Return the [x, y] coordinate for the center point of the cell that contains the specified text.  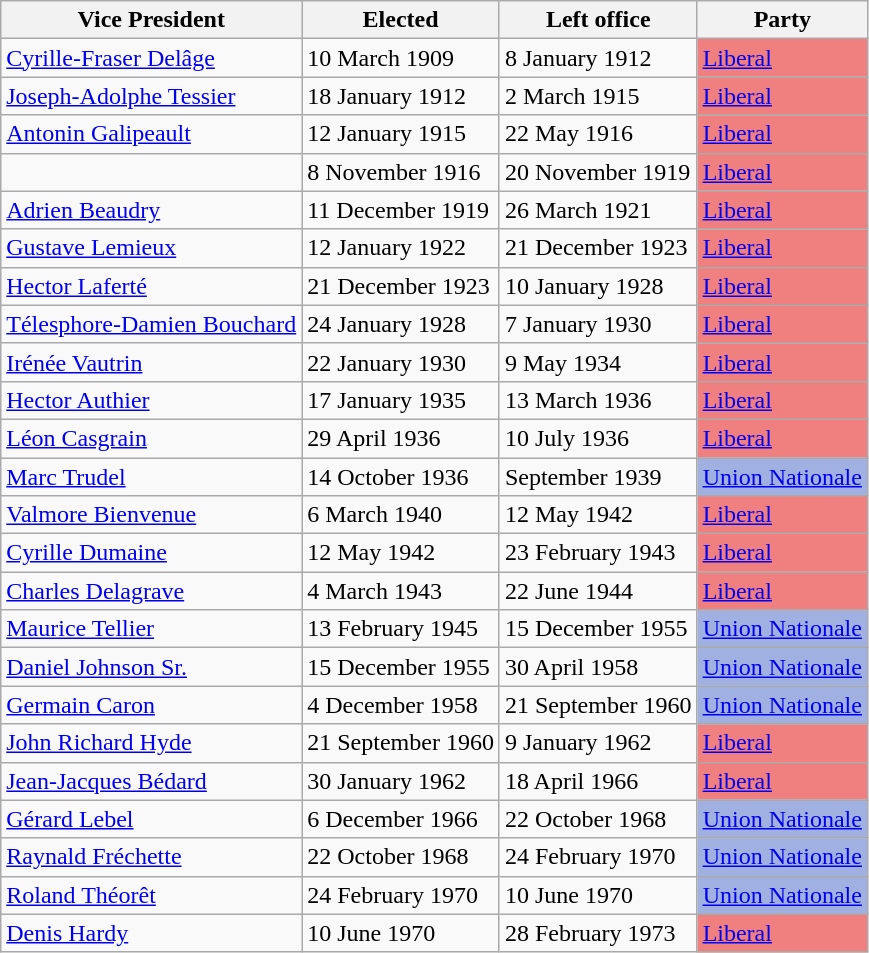
Adrien Beaudry [152, 210]
Cyrille Dumaine [152, 553]
30 January 1962 [401, 781]
6 March 1940 [401, 515]
Hector Laferté [152, 286]
17 January 1935 [401, 400]
Charles Delagrave [152, 591]
Maurice Tellier [152, 629]
Left office [598, 20]
Denis Hardy [152, 933]
14 October 1936 [401, 477]
Party [782, 20]
28 February 1973 [598, 933]
Jean-Jacques Bédard [152, 781]
13 February 1945 [401, 629]
Roland Théorêt [152, 895]
Télesphore-Damien Bouchard [152, 324]
23 February 1943 [598, 553]
4 March 1943 [401, 591]
Hector Authier [152, 400]
Irénée Vautrin [152, 362]
13 March 1936 [598, 400]
4 December 1958 [401, 705]
9 May 1934 [598, 362]
8 January 1912 [598, 58]
12 January 1922 [401, 248]
29 April 1936 [401, 438]
9 January 1962 [598, 743]
Vice President [152, 20]
Cyrille-Fraser Delâge [152, 58]
Raynald Fréchette [152, 857]
24 January 1928 [401, 324]
8 November 1916 [401, 172]
22 May 1916 [598, 134]
Joseph-Adolphe Tessier [152, 96]
20 November 1919 [598, 172]
22 June 1944 [598, 591]
10 March 1909 [401, 58]
Elected [401, 20]
12 January 1915 [401, 134]
Valmore Bienvenue [152, 515]
10 January 1928 [598, 286]
Marc Trudel [152, 477]
18 April 1966 [598, 781]
18 January 1912 [401, 96]
6 December 1966 [401, 819]
Gérard Lebel [152, 819]
7 January 1930 [598, 324]
September 1939 [598, 477]
Léon Casgrain [152, 438]
John Richard Hyde [152, 743]
26 March 1921 [598, 210]
Gustave Lemieux [152, 248]
Antonin Galipeault [152, 134]
2 March 1915 [598, 96]
22 January 1930 [401, 362]
11 December 1919 [401, 210]
Germain Caron [152, 705]
30 April 1958 [598, 667]
Daniel Johnson Sr. [152, 667]
10 July 1936 [598, 438]
